Scan for the cell matching the given text and deliver its [X, Y] coordinate at center. 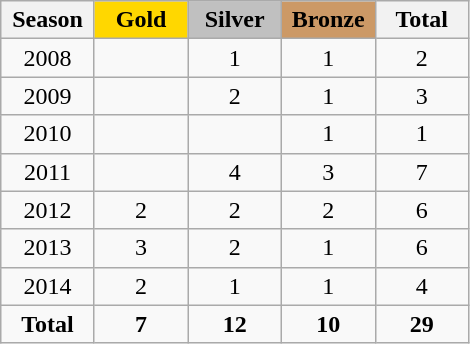
10 [328, 324]
2009 [48, 96]
29 [422, 324]
Gold [141, 20]
2014 [48, 286]
Bronze [328, 20]
12 [235, 324]
Silver [235, 20]
2013 [48, 248]
2011 [48, 172]
2010 [48, 134]
2012 [48, 210]
2008 [48, 58]
Season [48, 20]
